Return the (x, y) coordinate for the center point of the cell that contains the specified text.  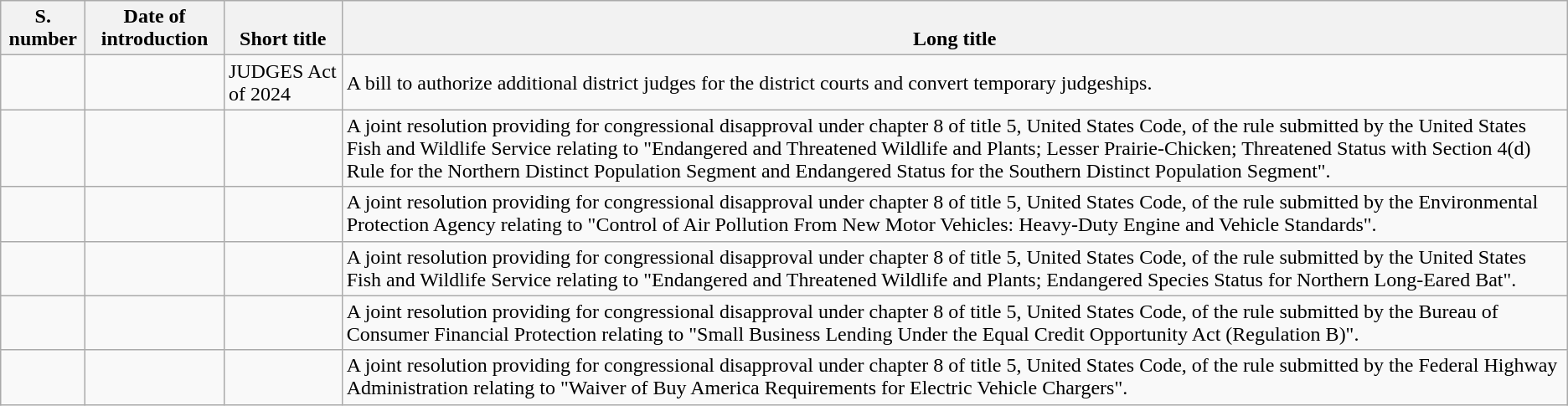
JUDGES Act of 2024 (283, 82)
S. number (44, 28)
Date of introduction (155, 28)
A bill to authorize additional district judges for the district courts and convert temporary judgeships. (955, 82)
Short title (283, 28)
Long title (955, 28)
